Search for the cell housing the specified text and yield its (X, Y) center coordinate. 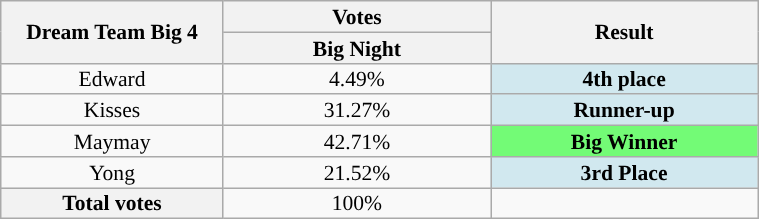
31.27% (356, 110)
Result (624, 32)
Dream Team Big 4 (112, 32)
Edward (112, 78)
3rd Place (624, 172)
4.49% (356, 78)
42.71% (356, 142)
4th place (624, 78)
Runner-up (624, 110)
Yong (112, 172)
Votes (356, 16)
21.52% (356, 172)
Kisses (112, 110)
Total votes (112, 204)
100% (356, 204)
Maymay (112, 142)
Big Night (356, 48)
Big Winner (624, 142)
